Capture the cell that displays the provided text and extract its (X, Y) central coordinate. 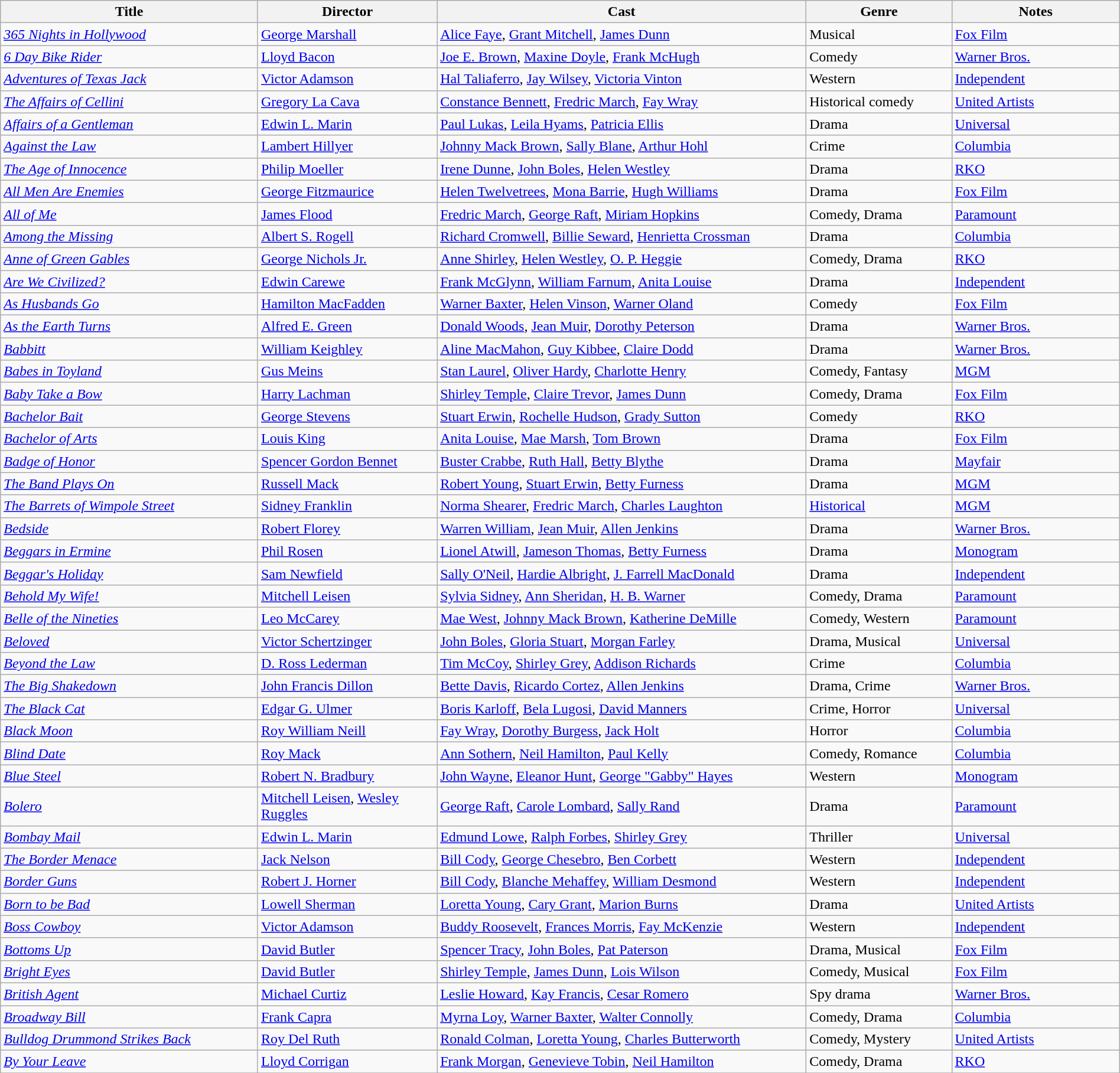
Bulldog Drummond Strikes Back (129, 1039)
Mayfair (1036, 461)
William Keighley (347, 349)
Robert Florey (347, 529)
George Marshall (347, 34)
George Fitzmaurice (347, 191)
Philip Moeller (347, 169)
Born to be Bad (129, 904)
Gregory La Cava (347, 102)
Richard Cromwell, Billie Seward, Henrietta Crossman (621, 236)
Historical comedy (879, 102)
Mae West, Johnny Mack Brown, Katherine DeMille (621, 618)
Historical (879, 506)
6 Day Bike Rider (129, 57)
Hamilton MacFadden (347, 304)
Babbitt (129, 349)
Blue Steel (129, 776)
Anita Louise, Mae Marsh, Tom Brown (621, 439)
Harry Lachman (347, 394)
Sally O'Neil, Hardie Albright, J. Farrell MacDonald (621, 573)
The Border Menace (129, 859)
Baby Take a Bow (129, 394)
Adventures of Texas Jack (129, 79)
Crime, Horror (879, 709)
Bedside (129, 529)
Frank Capra (347, 1016)
Beyond the Law (129, 664)
Sam Newfield (347, 573)
Loretta Young, Cary Grant, Marion Burns (621, 904)
Belle of the Nineties (129, 618)
Edwin Carewe (347, 282)
Babes in Toyland (129, 371)
Anne Shirley, Helen Westley, O. P. Heggie (621, 259)
Bill Cody, George Chesebro, Ben Corbett (621, 859)
Bette Davis, Ricardo Cortez, Allen Jenkins (621, 686)
Beloved (129, 641)
Stuart Erwin, Rochelle Hudson, Grady Sutton (621, 416)
Drama, Crime (879, 686)
Robert N. Bradbury (347, 776)
Comedy, Fantasy (879, 371)
Michael Curtiz (347, 994)
Border Guns (129, 882)
Tim McCoy, Shirley Grey, Addison Richards (621, 664)
As the Earth Turns (129, 327)
Sylvia Sidney, Ann Sheridan, H. B. Warner (621, 596)
Boss Cowboy (129, 927)
Helen Twelvetrees, Mona Barrie, Hugh Williams (621, 191)
Frank McGlynn, William Farnum, Anita Louise (621, 282)
The Age of Innocence (129, 169)
Buster Crabbe, Ruth Hall, Betty Blythe (621, 461)
Alice Faye, Grant Mitchell, James Dunn (621, 34)
Spencer Tracy, John Boles, Pat Paterson (621, 949)
James Flood (347, 214)
Lloyd Bacon (347, 57)
Behold My Wife! (129, 596)
Lloyd Corrigan (347, 1062)
Cast (621, 12)
Roy Del Ruth (347, 1039)
Fredric March, George Raft, Miriam Hopkins (621, 214)
Victor Schertzinger (347, 641)
Donald Woods, Jean Muir, Dorothy Peterson (621, 327)
Edgar G. Ulmer (347, 709)
Lionel Atwill, Jameson Thomas, Betty Furness (621, 551)
Constance Bennett, Fredric March, Fay Wray (621, 102)
Hal Taliaferro, Jay Wilsey, Victoria Vinton (621, 79)
Sidney Franklin (347, 506)
Myrna Loy, Warner Baxter, Walter Connolly (621, 1016)
All Men Are Enemies (129, 191)
Bachelor of Arts (129, 439)
Badge of Honor (129, 461)
Ronald Colman, Loretta Young, Charles Butterworth (621, 1039)
Irene Dunne, John Boles, Helen Westley (621, 169)
Leslie Howard, Kay Francis, Cesar Romero (621, 994)
Ann Sothern, Neil Hamilton, Paul Kelly (621, 754)
Bombay Mail (129, 837)
Warren William, Jean Muir, Allen Jenkins (621, 529)
Fay Wray, Dorothy Burgess, Jack Holt (621, 731)
Anne of Green Gables (129, 259)
All of Me (129, 214)
Robert J. Horner (347, 882)
Black Moon (129, 731)
D. Ross Lederman (347, 664)
Paul Lukas, Leila Hyams, Patricia Ellis (621, 124)
Warner Baxter, Helen Vinson, Warner Oland (621, 304)
Against the Law (129, 146)
Bill Cody, Blanche Mehaffey, William Desmond (621, 882)
By Your Leave (129, 1062)
Comedy, Mystery (879, 1039)
Horror (879, 731)
Genre (879, 12)
Johnny Mack Brown, Sally Blane, Arthur Hohl (621, 146)
George Nichols Jr. (347, 259)
Russell Mack (347, 484)
Robert Young, Stuart Erwin, Betty Furness (621, 484)
Affairs of a Gentleman (129, 124)
Shirley Temple, Claire Trevor, James Dunn (621, 394)
Thriller (879, 837)
The Band Plays On (129, 484)
Edmund Lowe, Ralph Forbes, Shirley Grey (621, 837)
Bottoms Up (129, 949)
Shirley Temple, James Dunn, Lois Wilson (621, 971)
Director (347, 12)
Title (129, 12)
Lambert Hillyer (347, 146)
The Black Cat (129, 709)
Boris Karloff, Bela Lugosi, David Manners (621, 709)
Alfred E. Green (347, 327)
Notes (1036, 12)
Spencer Gordon Bennet (347, 461)
Among the Missing (129, 236)
Comedy, Western (879, 618)
Mitchell Leisen, Wesley Ruggles (347, 807)
Lowell Sherman (347, 904)
George Stevens (347, 416)
Bolero (129, 807)
John Francis Dillon (347, 686)
Stan Laurel, Oliver Hardy, Charlotte Henry (621, 371)
Albert S. Rogell (347, 236)
Spy drama (879, 994)
Blind Date (129, 754)
Phil Rosen (347, 551)
George Raft, Carole Lombard, Sally Rand (621, 807)
Norma Shearer, Fredric March, Charles Laughton (621, 506)
Are We Civilized? (129, 282)
The Affairs of Cellini (129, 102)
Comedy, Musical (879, 971)
As Husbands Go (129, 304)
Jack Nelson (347, 859)
Frank Morgan, Genevieve Tobin, Neil Hamilton (621, 1062)
Joe E. Brown, Maxine Doyle, Frank McHugh (621, 57)
Beggars in Ermine (129, 551)
Broadway Bill (129, 1016)
The Barrets of Wimpole Street (129, 506)
British Agent (129, 994)
Roy William Neill (347, 731)
Beggar's Holiday (129, 573)
John Boles, Gloria Stuart, Morgan Farley (621, 641)
Aline MacMahon, Guy Kibbee, Claire Dodd (621, 349)
Louis King (347, 439)
The Big Shakedown (129, 686)
Comedy, Romance (879, 754)
Roy Mack (347, 754)
Mitchell Leisen (347, 596)
365 Nights in Hollywood (129, 34)
Gus Meins (347, 371)
Leo McCarey (347, 618)
Musical (879, 34)
Bright Eyes (129, 971)
Bachelor Bait (129, 416)
John Wayne, Eleanor Hunt, George "Gabby" Hayes (621, 776)
Buddy Roosevelt, Frances Morris, Fay McKenzie (621, 927)
